Return the (X, Y) coordinate for the center point of the cell that contains the specified text.  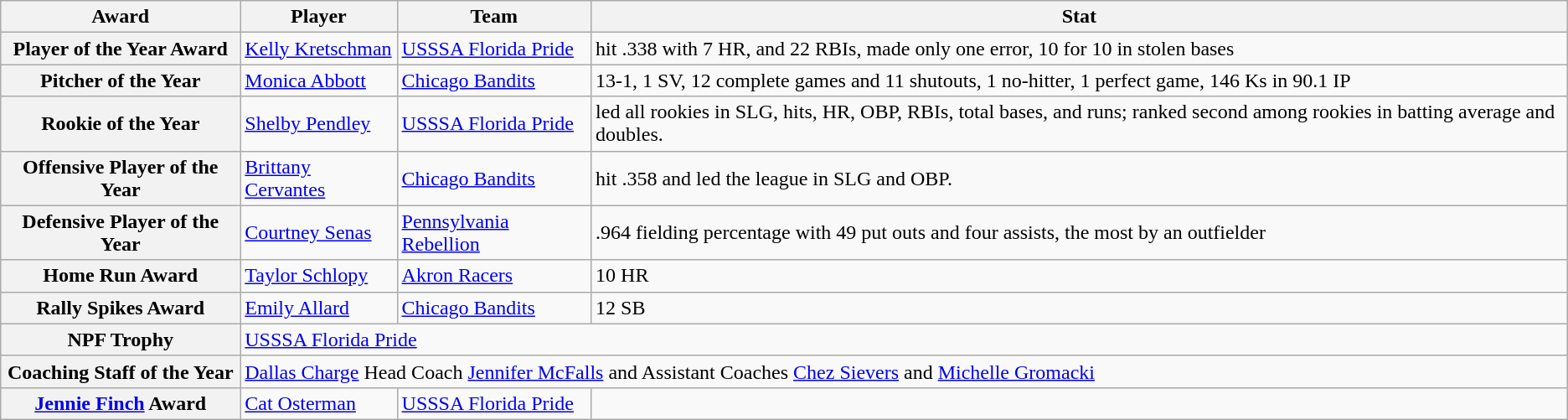
12 SB (1080, 308)
Player of the Year Award (121, 49)
Offensive Player of the Year (121, 178)
Rally Spikes Award (121, 308)
Brittany Cervantes (318, 178)
Player (318, 17)
Pitcher of the Year (121, 80)
Coaching Staff of the Year (121, 371)
hit .338 with 7 HR, and 22 RBIs, made only one error, 10 for 10 in stolen bases (1080, 49)
Team (494, 17)
Home Run Award (121, 276)
Monica Abbott (318, 80)
Akron Racers (494, 276)
Pennsylvania Rebellion (494, 233)
.964 fielding percentage with 49 put outs and four assists, the most by an outfielder (1080, 233)
Defensive Player of the Year (121, 233)
10 HR (1080, 276)
Dallas Charge Head Coach Jennifer McFalls and Assistant Coaches Chez Sievers and Michelle Gromacki (904, 371)
Stat (1080, 17)
Shelby Pendley (318, 124)
NPF Trophy (121, 340)
Kelly Kretschman (318, 49)
Cat Osterman (318, 403)
13-1, 1 SV, 12 complete games and 11 shutouts, 1 no-hitter, 1 perfect game, 146 Ks in 90.1 IP (1080, 80)
Rookie of the Year (121, 124)
Award (121, 17)
Courtney Senas (318, 233)
Taylor Schlopy (318, 276)
led all rookies in SLG, hits, HR, OBP, RBIs, total bases, and runs; ranked second among rookies in batting average and doubles. (1080, 124)
Jennie Finch Award (121, 403)
Emily Allard (318, 308)
hit .358 and led the league in SLG and OBP. (1080, 178)
